Capture the cell that displays the provided text and extract its (x, y) central coordinate. 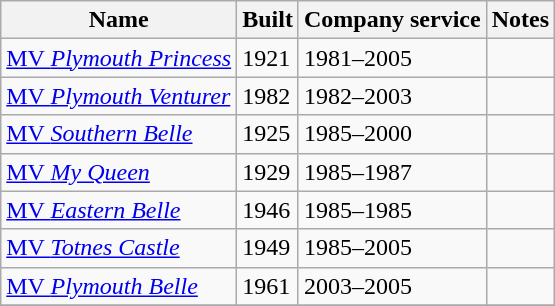
1985–2000 (392, 134)
Notes (520, 20)
Name (119, 20)
1985–2005 (392, 248)
1929 (268, 172)
MV Totnes Castle (119, 248)
1949 (268, 248)
1985–1987 (392, 172)
1921 (268, 58)
Company service (392, 20)
MV My Queen (119, 172)
1985–1985 (392, 210)
MV Eastern Belle (119, 210)
1961 (268, 286)
1982 (268, 96)
2003–2005 (392, 286)
1981–2005 (392, 58)
Built (268, 20)
1946 (268, 210)
1982–2003 (392, 96)
MV Plymouth Princess (119, 58)
MV Southern Belle (119, 134)
1925 (268, 134)
MV Plymouth Belle (119, 286)
MV Plymouth Venturer (119, 96)
